For the text-containing cell, return its midpoint in [x, y] coordinate format. 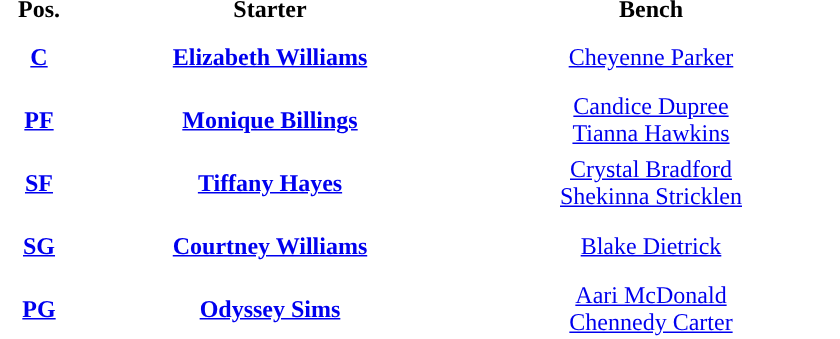
SF [39, 183]
SG [39, 246]
C [39, 57]
Blake Dietrick [651, 246]
Tiffany Hayes [270, 183]
Odyssey Sims [270, 309]
Aari McDonaldChennedy Carter [651, 309]
Courtney Williams [270, 246]
Candice DupreeTianna Hawkins [651, 120]
Cheyenne Parker [651, 57]
PG [39, 309]
Elizabeth Williams [270, 57]
PF [39, 120]
Crystal BradfordShekinna Stricklen [651, 183]
Monique Billings [270, 120]
